Return the (x, y) coordinate for the center point of the cell that contains the specified text.  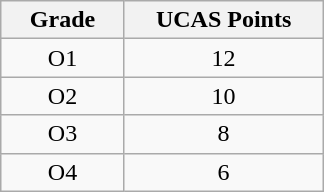
Grade (63, 20)
8 (224, 134)
O3 (63, 134)
6 (224, 172)
10 (224, 96)
O4 (63, 172)
O1 (63, 58)
UCAS Points (224, 20)
O2 (63, 96)
12 (224, 58)
